Output the [X, Y] coordinate of the center of the cell containing the given text.  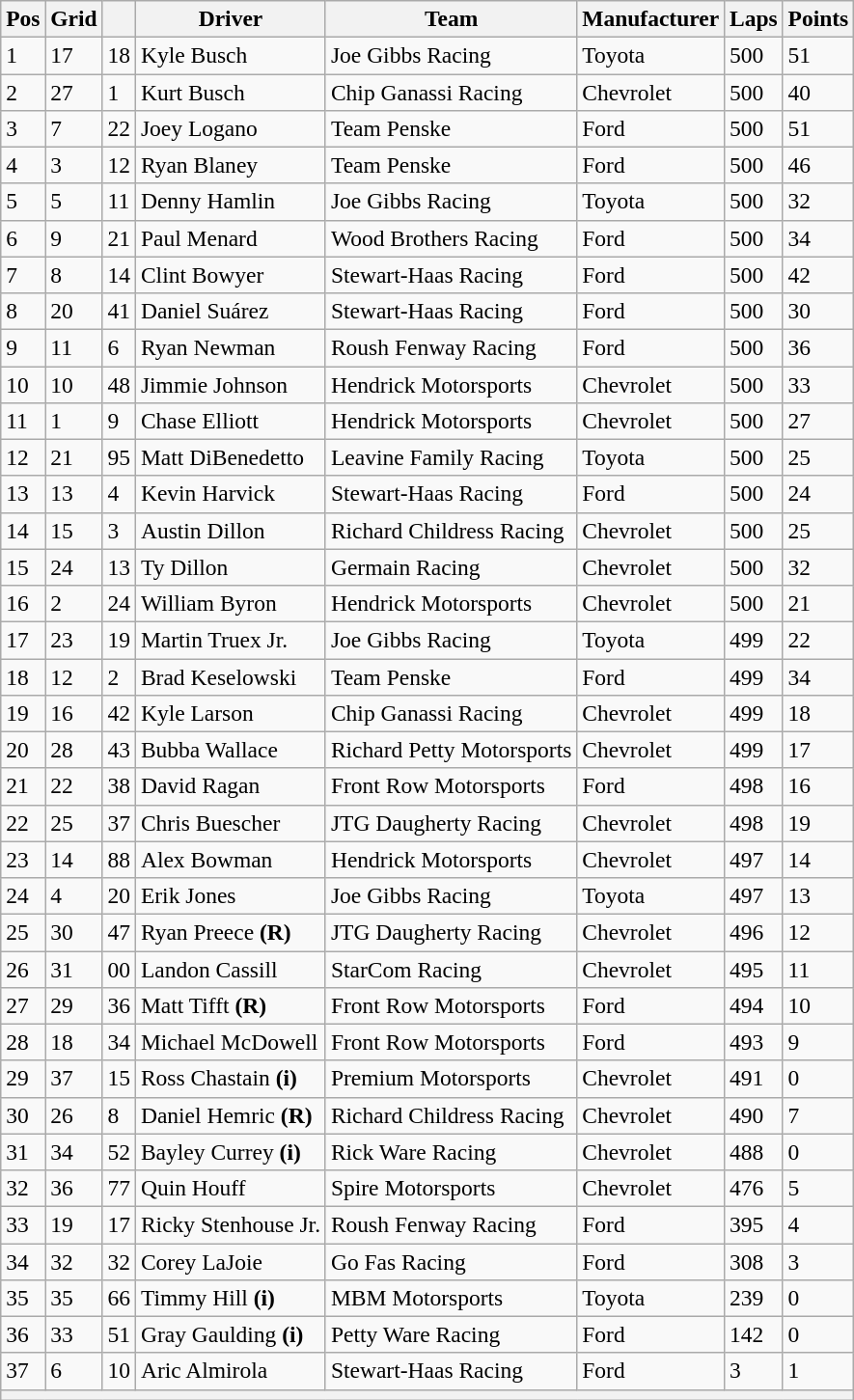
41 [119, 311]
Matt DiBenedetto [230, 457]
Team [451, 18]
493 [755, 1042]
Wood Brothers Racing [451, 238]
Go Fas Racing [451, 1261]
Points [818, 18]
Kurt Busch [230, 92]
48 [119, 384]
Kyle Larson [230, 713]
Premium Motorsports [451, 1079]
47 [119, 932]
Daniel Hemric (R) [230, 1115]
Pos [23, 18]
Ricky Stenhouse Jr. [230, 1224]
Driver [230, 18]
Chris Buescher [230, 823]
488 [755, 1152]
MBM Motorsports [451, 1298]
Ryan Newman [230, 347]
Ryan Blaney [230, 165]
Michael McDowell [230, 1042]
43 [119, 750]
496 [755, 932]
Petty Ware Racing [451, 1334]
Laps [755, 18]
Kyle Busch [230, 55]
Manufacturer [650, 18]
Martin Truex Jr. [230, 640]
Ryan Preece (R) [230, 932]
Leavine Family Racing [451, 457]
Alex Bowman [230, 860]
Brad Keselowski [230, 676]
Richard Petty Motorsports [451, 750]
Gray Gaulding (i) [230, 1334]
David Ragan [230, 786]
491 [755, 1079]
Corey LaJoie [230, 1261]
Bayley Currey (i) [230, 1152]
395 [755, 1224]
46 [818, 165]
Aric Almirola [230, 1371]
239 [755, 1298]
40 [818, 92]
Ross Chastain (i) [230, 1079]
Landon Cassill [230, 969]
66 [119, 1298]
00 [119, 969]
95 [119, 457]
77 [119, 1188]
Erik Jones [230, 895]
Clint Bowyer [230, 275]
Rick Ware Racing [451, 1152]
495 [755, 969]
490 [755, 1115]
Germain Racing [451, 567]
Joey Logano [230, 128]
142 [755, 1334]
Bubba Wallace [230, 750]
Grid [73, 18]
Paul Menard [230, 238]
52 [119, 1152]
Denny Hamlin [230, 202]
William Byron [230, 603]
Ty Dillon [230, 567]
Austin Dillon [230, 531]
StarCom Racing [451, 969]
476 [755, 1188]
Daniel Suárez [230, 311]
308 [755, 1261]
Quin Houff [230, 1188]
Jimmie Johnson [230, 384]
38 [119, 786]
88 [119, 860]
494 [755, 1005]
Kevin Harvick [230, 494]
Timmy Hill (i) [230, 1298]
Spire Motorsports [451, 1188]
Chase Elliott [230, 421]
Matt Tifft (R) [230, 1005]
